Capture the cell that displays the provided text and extract its (x, y) central coordinate. 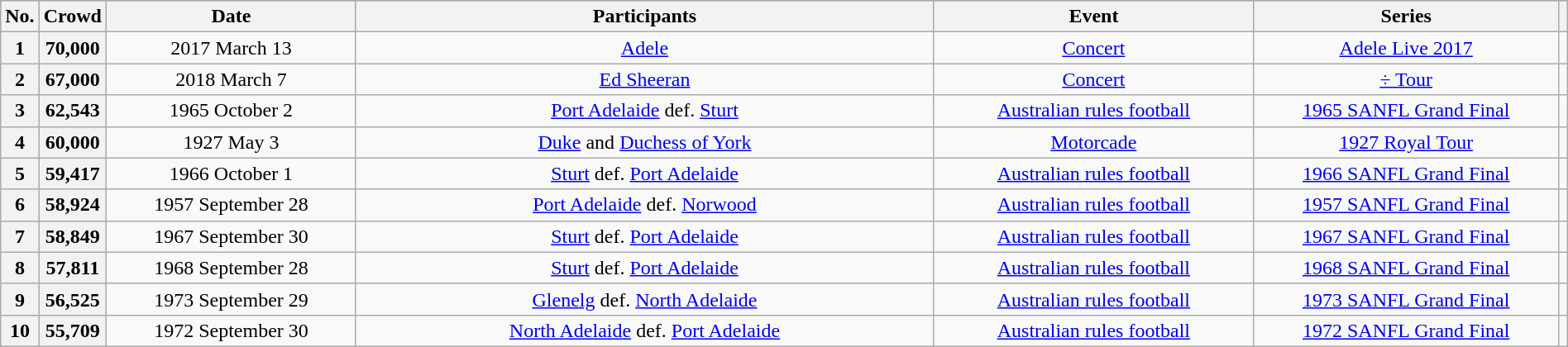
5 (20, 173)
Series (1406, 17)
1972 SANFL Grand Final (1406, 330)
Motorcade (1094, 142)
Adele (644, 48)
Port Adelaide def. Sturt (644, 111)
Date (231, 17)
2 (20, 79)
1972 September 30 (231, 330)
59,417 (73, 173)
Glenelg def. North Adelaide (644, 299)
1973 SANFL Grand Final (1406, 299)
÷ Tour (1406, 79)
1927 May 3 (231, 142)
58,924 (73, 205)
60,000 (73, 142)
1 (20, 48)
2017 March 13 (231, 48)
Adele Live 2017 (1406, 48)
1968 September 28 (231, 268)
1957 SANFL Grand Final (1406, 205)
57,811 (73, 268)
North Adelaide def. Port Adelaide (644, 330)
1967 September 30 (231, 236)
62,543 (73, 111)
56,525 (73, 299)
Crowd (73, 17)
1966 SANFL Grand Final (1406, 173)
3 (20, 111)
Event (1094, 17)
Participants (644, 17)
Ed Sheeran (644, 79)
10 (20, 330)
1968 SANFL Grand Final (1406, 268)
1927 Royal Tour (1406, 142)
Port Adelaide def. Norwood (644, 205)
1957 September 28 (231, 205)
1966 October 1 (231, 173)
No. (20, 17)
70,000 (73, 48)
4 (20, 142)
1973 September 29 (231, 299)
58,849 (73, 236)
1965 October 2 (231, 111)
1965 SANFL Grand Final (1406, 111)
7 (20, 236)
8 (20, 268)
2018 March 7 (231, 79)
67,000 (73, 79)
55,709 (73, 330)
9 (20, 299)
6 (20, 205)
Duke and Duchess of York (644, 142)
1967 SANFL Grand Final (1406, 236)
